Determine the [x, y] coordinate at the center of the cell enclosing the given text.  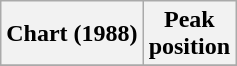
Chart (1988) [72, 34]
Peakposition [189, 34]
